Pinpoint the cell where the given text exists, returning its (X, Y) midpoint coordinate. 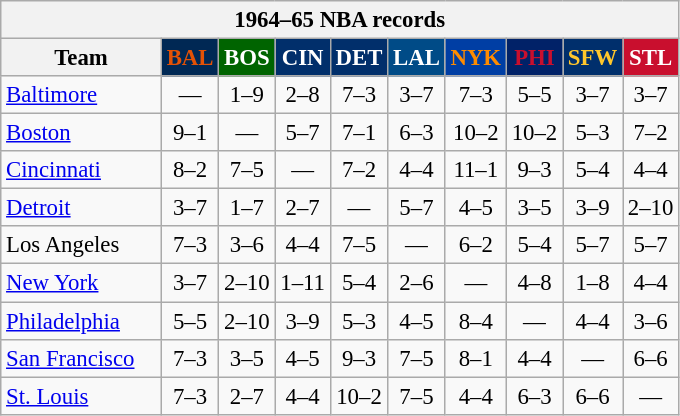
Boston (82, 133)
1–9 (247, 95)
6–2 (476, 245)
11–1 (476, 170)
Detroit (82, 208)
Los Angeles (82, 245)
4–8 (534, 283)
8–4 (476, 321)
Philadelphia (82, 321)
2–8 (302, 95)
Baltimore (82, 95)
Cincinnati (82, 170)
BAL (190, 58)
New York (82, 283)
SFW (593, 58)
DET (358, 58)
2–6 (416, 283)
1964–65 NBA records (340, 20)
9–1 (190, 133)
CIN (302, 58)
NYK (476, 58)
BOS (247, 58)
1–8 (593, 283)
STL (651, 58)
8–2 (190, 170)
1–7 (247, 208)
St. Louis (82, 396)
7–1 (358, 133)
LAL (416, 58)
1–11 (302, 283)
PHI (534, 58)
San Francisco (82, 358)
8–1 (476, 358)
Team (82, 58)
